Pinpoint the cell where the given text exists, returning its (X, Y) midpoint coordinate. 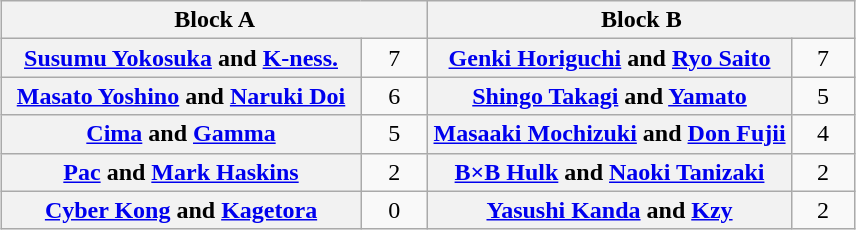
Genki Horiguchi and Ryo Saito (610, 58)
0 (394, 210)
Cyber Kong and Kagetora (180, 210)
Masaaki Mochizuki and Don Fujii (610, 134)
Block A (214, 20)
Block B (642, 20)
Cima and Gamma (180, 134)
Masato Yoshino and Naruki Doi (180, 96)
Susumu Yokosuka and K-ness. (180, 58)
B×B Hulk and Naoki Tanizaki (610, 172)
Shingo Takagi and Yamato (610, 96)
Pac and Mark Haskins (180, 172)
4 (823, 134)
Yasushi Kanda and Kzy (610, 210)
6 (394, 96)
